Extract the [x, y] coordinate from the center of the cell holding the provided text.  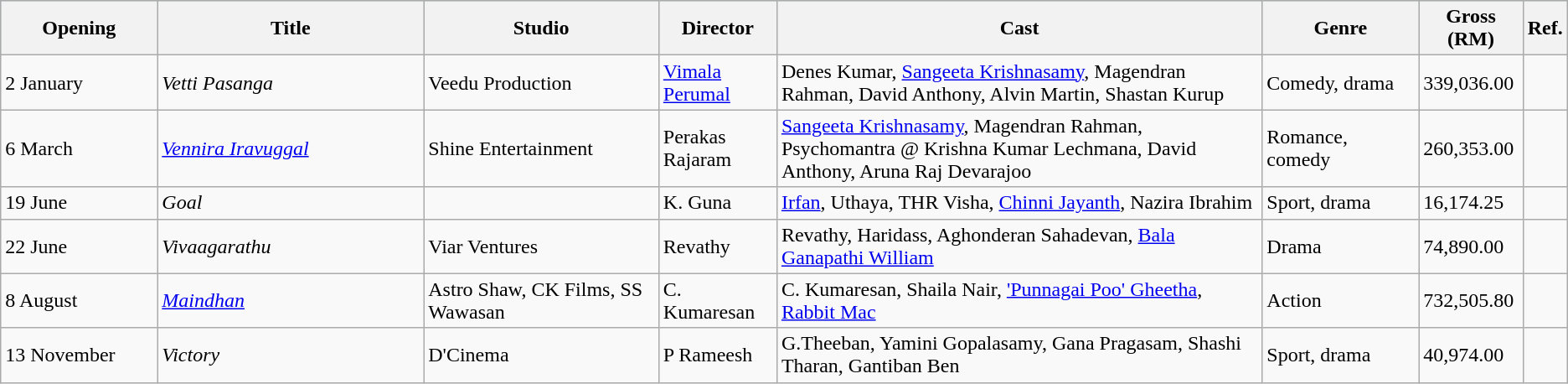
19 June [79, 203]
G.Theeban, Yamini Gopalasamy, Gana Pragasam, Shashi Tharan, Gantiban Ben [1019, 355]
Irfan, Uthaya, THR Visha, Chinni Jayanth, Nazira Ibrahim [1019, 203]
16,174.25 [1471, 203]
D'Cinema [541, 355]
74,890.00 [1471, 246]
Goal [291, 203]
Revathy [717, 246]
260,353.00 [1471, 148]
Vimala Perumal [717, 82]
Cast [1019, 29]
Victory [291, 355]
13 November [79, 355]
Ref. [1545, 29]
Sangeeta Krishnasamy, Magendran Rahman, Psychomantra @ Krishna Kumar Lechmana, David Anthony, Aruna Raj Devarajoo [1019, 148]
2 January [79, 82]
Vetti Pasanga [291, 82]
Vivaagarathu [291, 246]
Astro Shaw, CK Films, SS Wawasan [541, 300]
Action [1340, 300]
Viar Ventures [541, 246]
Perakas Rajaram [717, 148]
Director [717, 29]
Maindhan [291, 300]
8 August [79, 300]
Title [291, 29]
Revathy, Haridass, Aghonderan Sahadevan, Bala Ganapathi William [1019, 246]
22 June [79, 246]
Genre [1340, 29]
Vennira Iravuggal [291, 148]
C. Kumaresan, Shaila Nair, 'Punnagai Poo' Gheetha, Rabbit Mac [1019, 300]
Romance, comedy [1340, 148]
732,505.80 [1471, 300]
40,974.00 [1471, 355]
339,036.00 [1471, 82]
Drama [1340, 246]
6 March [79, 148]
Shine Entertainment [541, 148]
Comedy, drama [1340, 82]
Gross (RM) [1471, 29]
Veedu Production [541, 82]
Opening [79, 29]
C. Kumaresan [717, 300]
Denes Kumar, Sangeeta Krishnasamy, Magendran Rahman, David Anthony, Alvin Martin, Shastan Kurup [1019, 82]
P Rameesh [717, 355]
Studio [541, 29]
K. Guna [717, 203]
